Locate the cell with the specified text and output its (X, Y) center coordinate. 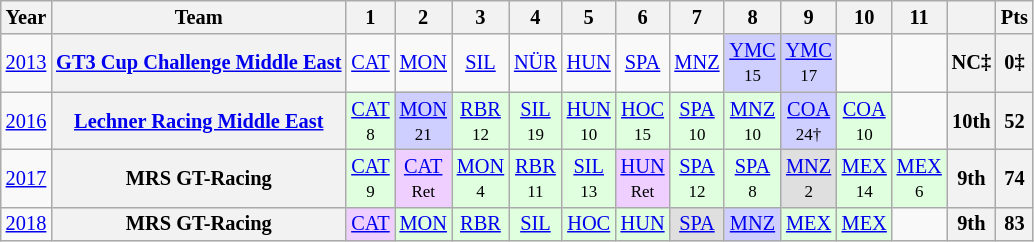
Year (26, 17)
MEX14 (864, 178)
Pts (1014, 17)
SIL13 (589, 178)
2 (424, 17)
2016 (26, 121)
10th (972, 121)
SIL19 (536, 121)
HOC15 (643, 121)
MON4 (480, 178)
HUN10 (589, 121)
6 (643, 17)
5 (589, 17)
Team (198, 17)
NÜR (536, 63)
YMC17 (809, 63)
RBR11 (536, 178)
2017 (26, 178)
RBR12 (480, 121)
11 (920, 17)
10 (864, 17)
4 (536, 17)
CATRet (424, 178)
CAT8 (370, 121)
GT3 Cup Challenge Middle East (198, 63)
CAT9 (370, 178)
8 (752, 17)
74 (1014, 178)
9 (809, 17)
SPA8 (752, 178)
SPA10 (696, 121)
HUNRet (643, 178)
3 (480, 17)
7 (696, 17)
2013 (26, 63)
MNZ10 (752, 121)
1 (370, 17)
83 (1014, 224)
0‡ (1014, 63)
COA10 (864, 121)
2018 (26, 224)
MON21 (424, 121)
YMC15 (752, 63)
COA24† (809, 121)
MNZ2 (809, 178)
Lechner Racing Middle East (198, 121)
HOC (589, 224)
NC‡ (972, 63)
RBR (480, 224)
SPA12 (696, 178)
52 (1014, 121)
MEX6 (920, 178)
